Find where the given text appears and provide that cell's center as (x, y) coordinate. 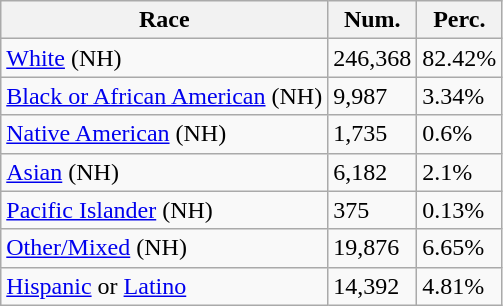
Hispanic or Latino (164, 286)
9,987 (372, 96)
1,735 (372, 134)
6.65% (460, 248)
4.81% (460, 286)
246,368 (372, 58)
0.13% (460, 210)
6,182 (372, 172)
Black or African American (NH) (164, 96)
Asian (NH) (164, 172)
19,876 (372, 248)
Race (164, 20)
Other/Mixed (NH) (164, 248)
Native American (NH) (164, 134)
14,392 (372, 286)
2.1% (460, 172)
375 (372, 210)
0.6% (460, 134)
Pacific Islander (NH) (164, 210)
Num. (372, 20)
White (NH) (164, 58)
82.42% (460, 58)
3.34% (460, 96)
Perc. (460, 20)
